From the cell containing the given text, extract its center point as [x, y] coordinate. 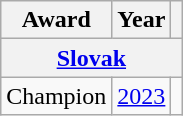
Slovak [92, 58]
Award [56, 20]
2023 [142, 96]
Champion [56, 96]
Year [142, 20]
